Return the (X, Y) coordinate for the center point of the cell that contains the specified text.  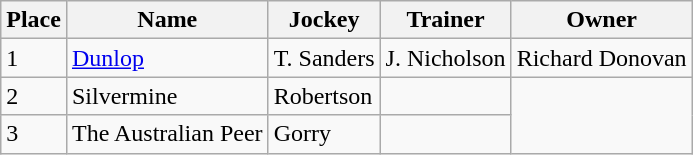
The Australian Peer (167, 134)
2 (34, 96)
Place (34, 20)
Owner (602, 20)
Robertson (324, 96)
Silvermine (167, 96)
3 (34, 134)
1 (34, 58)
Richard Donovan (602, 58)
Gorry (324, 134)
Dunlop (167, 58)
Jockey (324, 20)
T. Sanders (324, 58)
J. Nicholson (446, 58)
Trainer (446, 20)
Name (167, 20)
